Extract the [X, Y] coordinate from the center of the cell holding the provided text.  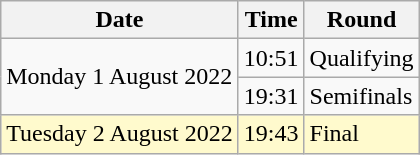
Final [362, 134]
Tuesday 2 August 2022 [120, 134]
Round [362, 20]
19:31 [271, 96]
Date [120, 20]
Time [271, 20]
Monday 1 August 2022 [120, 77]
10:51 [271, 58]
Qualifying [362, 58]
19:43 [271, 134]
Semifinals [362, 96]
